Scan for the cell matching the given text and deliver its (X, Y) coordinate at center. 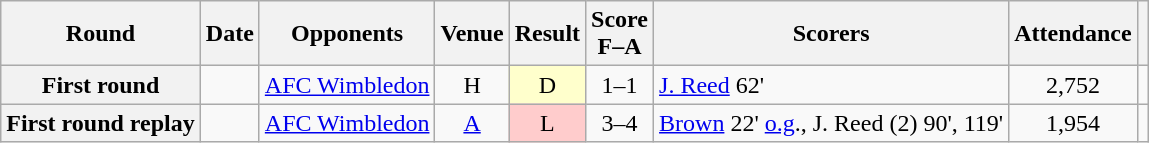
H (472, 85)
Brown 22' o.g., J. Reed (2) 90', 119' (832, 123)
Opponents (347, 34)
Attendance (1073, 34)
1–1 (620, 85)
Venue (472, 34)
Result (547, 34)
D (547, 85)
J. Reed 62' (832, 85)
Date (230, 34)
First round (101, 85)
L (547, 123)
Scorers (832, 34)
2,752 (1073, 85)
A (472, 123)
Round (101, 34)
ScoreF–A (620, 34)
3–4 (620, 123)
First round replay (101, 123)
1,954 (1073, 123)
